For the text-containing cell, return its midpoint in (x, y) coordinate format. 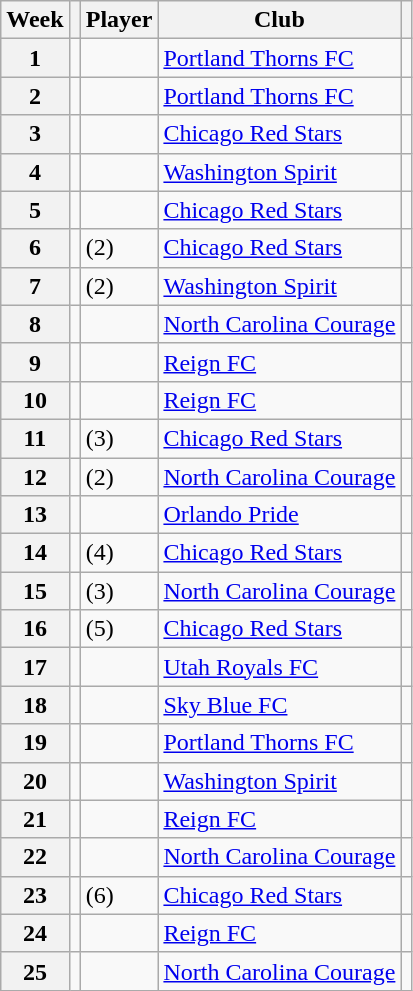
18 (35, 705)
11 (35, 438)
21 (35, 819)
2 (35, 96)
Sky Blue FC (280, 705)
15 (35, 591)
Utah Royals FC (280, 667)
8 (35, 324)
Player (119, 20)
12 (35, 477)
Orlando Pride (280, 515)
(6) (119, 895)
24 (35, 933)
3 (35, 134)
7 (35, 286)
4 (35, 172)
22 (35, 857)
17 (35, 667)
14 (35, 553)
23 (35, 895)
10 (35, 400)
9 (35, 362)
(5) (119, 629)
1 (35, 58)
25 (35, 971)
(4) (119, 553)
Club (280, 20)
19 (35, 743)
5 (35, 210)
16 (35, 629)
6 (35, 248)
Week (35, 20)
20 (35, 781)
13 (35, 515)
